Capture the cell that displays the provided text and extract its [X, Y] central coordinate. 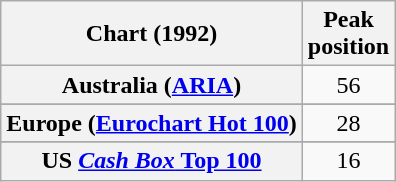
16 [348, 161]
Europe (Eurochart Hot 100) [152, 123]
Chart (1992) [152, 34]
US Cash Box Top 100 [152, 161]
Australia (ARIA) [152, 85]
28 [348, 123]
Peakposition [348, 34]
56 [348, 85]
